Capture the cell that displays the provided text and extract its (x, y) central coordinate. 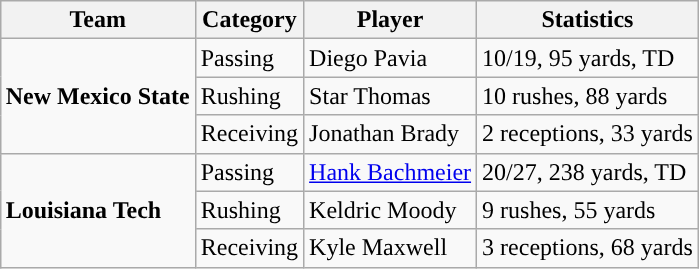
Category (249, 20)
Statistics (588, 20)
3 receptions, 68 yards (588, 248)
Keldric Moody (390, 210)
Player (390, 20)
Jonathan Brady (390, 134)
10/19, 95 yards, TD (588, 58)
Diego Pavia (390, 58)
Louisiana Tech (98, 210)
9 rushes, 55 yards (588, 210)
New Mexico State (98, 96)
Kyle Maxwell (390, 248)
20/27, 238 yards, TD (588, 172)
2 receptions, 33 yards (588, 134)
Star Thomas (390, 96)
Hank Bachmeier (390, 172)
Team (98, 20)
10 rushes, 88 yards (588, 96)
